Detect which cell encompasses the target text, then output its [x, y] center coordinate. 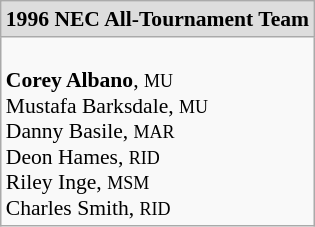
Corey Albano, MU Mustafa Barksdale, MU Danny Basile, MAR Deon Hames, RID Riley Inge, MSM Charles Smith, RID [158, 132]
1996 NEC All-Tournament Team [158, 19]
